Return (X, Y) of the center of cell containing provided text 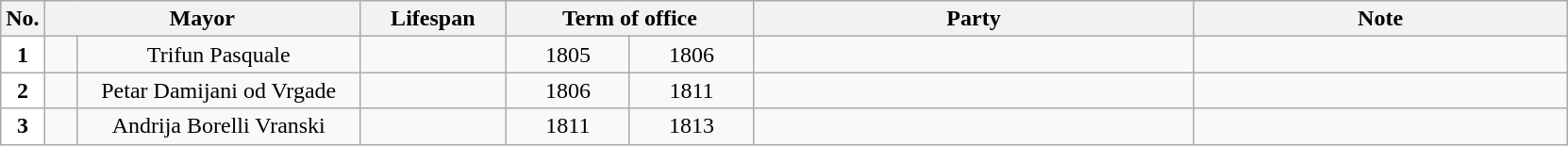
Andrija Borelli Vranski (219, 126)
Mayor (202, 19)
Trifun Pasquale (219, 55)
1805 (568, 55)
1813 (691, 126)
1 (23, 55)
Note (1381, 19)
Term of office (629, 19)
Party (974, 19)
3 (23, 126)
2 (23, 90)
No. (23, 19)
Petar Damijani od Vrgade (219, 90)
Lifespan (432, 19)
